Search for the cell housing the specified text and yield its [X, Y] center coordinate. 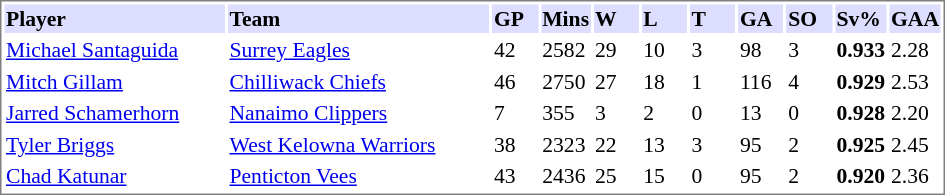
2323 [566, 144]
38 [514, 144]
Mins [566, 18]
2582 [566, 50]
GP [514, 18]
29 [616, 50]
27 [616, 82]
2.45 [916, 144]
2.20 [916, 113]
Player [114, 18]
42 [514, 50]
7 [514, 113]
Tyler Briggs [114, 144]
Surrey Eagles [358, 50]
2.53 [916, 82]
2750 [566, 82]
15 [664, 176]
0.928 [861, 113]
355 [566, 113]
Team [358, 18]
2.36 [916, 176]
W [616, 18]
Chad Katunar [114, 176]
22 [616, 144]
Mitch Gillam [114, 82]
4 [810, 82]
2.28 [916, 50]
Penticton Vees [358, 176]
Chilliwack Chiefs [358, 82]
98 [760, 50]
1 [712, 82]
L [664, 18]
18 [664, 82]
Nanaimo Clippers [358, 113]
Sv% [861, 18]
T [712, 18]
GA [760, 18]
SO [810, 18]
0.920 [861, 176]
46 [514, 82]
Jarred Schamerhorn [114, 113]
Michael Santaguida [114, 50]
0.925 [861, 144]
GAA [916, 18]
10 [664, 50]
25 [616, 176]
0.933 [861, 50]
43 [514, 176]
West Kelowna Warriors [358, 144]
0.929 [861, 82]
2436 [566, 176]
116 [760, 82]
